Return [x, y] of the center of cell containing provided text 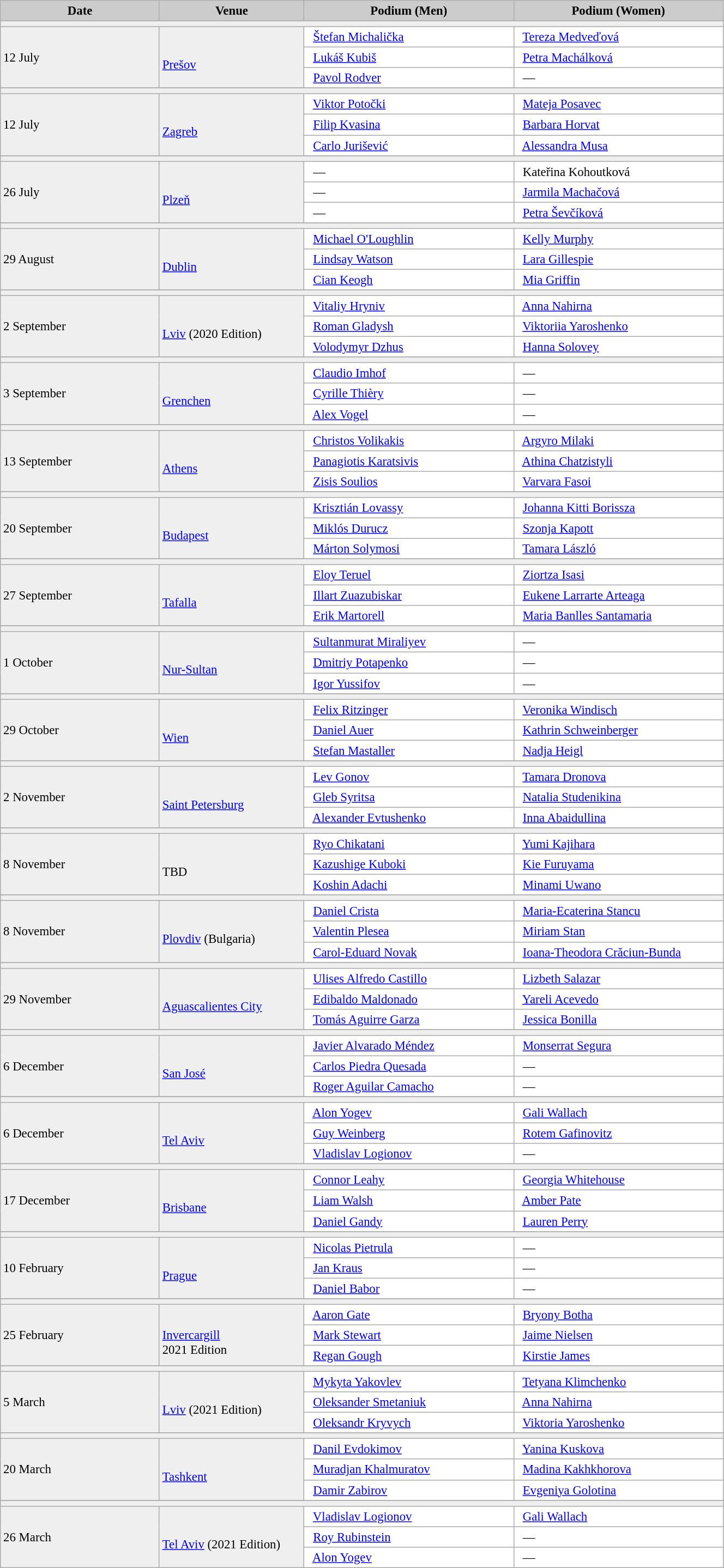
Mark Stewart [409, 1335]
Aguascalientes City [231, 998]
Bryony Botha [618, 1315]
Michael O'Loughlin [409, 239]
5 March [80, 1403]
Nicolas Pietrula [409, 1248]
Kazushige Kuboki [409, 864]
Krisztián Lovassy [409, 508]
Dublin [231, 259]
27 September [80, 595]
Kateřina Kohoutková [618, 172]
Budapest [231, 529]
Cian Keogh [409, 280]
Ulises Alfredo Castillo [409, 978]
Date [80, 11]
Roger Aguilar Camacho [409, 1087]
Miklós Durucz [409, 528]
Daniel Crista [409, 911]
26 March [80, 1537]
Pavol Rodver [409, 78]
Daniel Gandy [409, 1221]
Kie Furuyama [618, 864]
Lindsay Watson [409, 259]
Claudio Imhof [409, 373]
Jaime Nielsen [618, 1335]
Georgia Whitehouse [618, 1180]
Miriam Stan [618, 932]
Nur-Sultan [231, 663]
Argyro Milaki [618, 440]
Daniel Auer [409, 730]
Regan Gough [409, 1355]
Roman Gladysh [409, 326]
Panagiotis Karatsivis [409, 461]
Christos Volikakis [409, 440]
26 July [80, 192]
Damir Zabirov [409, 1490]
2 September [80, 327]
Plovdiv (Bulgaria) [231, 932]
Daniel Babor [409, 1288]
Illart Zuazubiskar [409, 596]
Filip Kvasina [409, 125]
3 September [80, 393]
Štefan Michalička [409, 37]
Lviv (2021 Edition) [231, 1403]
Kirstie James [618, 1355]
Petra Machálková [618, 58]
29 August [80, 259]
Erik Martorell [409, 616]
Veronika Windisch [618, 710]
Oleksandr Kryvych [409, 1423]
Lauren Perry [618, 1221]
Petra Ševčíková [618, 213]
Varvara Fasoi [618, 482]
Eloy Teruel [409, 575]
Lara Gillespie [618, 259]
Szonja Kapott [618, 528]
Dmitriy Potapenko [409, 663]
17 December [80, 1200]
Monserrat Segura [618, 1046]
Lev Gonov [409, 777]
10 February [80, 1268]
Carlo Jurišević [409, 146]
San José [231, 1066]
Lizbeth Salazar [618, 978]
Grenchen [231, 393]
Kelly Murphy [618, 239]
29 November [80, 998]
Madina Kakhkhorova [618, 1470]
Alexander Evtushenko [409, 818]
Tafalla [231, 595]
Viktoria Yaroshenko [618, 1423]
Maria-Ecaterina Stancu [618, 911]
Prague [231, 1268]
Guy Weinberg [409, 1134]
Gleb Syritsa [409, 797]
Tereza Medveďová [618, 37]
Yareli Acevedo [618, 999]
Athina Chatzistyli [618, 461]
Nadja Heigl [618, 750]
Tel Aviv [231, 1134]
Mia Griffin [618, 280]
Carlos Piedra Quesada [409, 1066]
20 March [80, 1469]
Connor Leahy [409, 1180]
Edibaldo Maldonado [409, 999]
Yumi Kajihara [618, 844]
Danil Evdokimov [409, 1449]
Barbara Horvat [618, 125]
Liam Walsh [409, 1201]
29 October [80, 730]
Podium (Men) [409, 11]
Tetyana Klimchenko [618, 1382]
Inna Abaidullina [618, 818]
20 September [80, 529]
Brisbane [231, 1200]
Koshin Adachi [409, 885]
Tamara László [618, 549]
Prešov [231, 58]
Zagreb [231, 124]
Tomás Aguirre Garza [409, 1020]
Ioana-Theodora Crăciun-Bunda [618, 952]
Jan Kraus [409, 1268]
Cyrille Thièry [409, 394]
1 October [80, 663]
25 February [80, 1335]
Natalia Studenikina [618, 797]
Jessica Bonilla [618, 1020]
Volodymyr Dzhus [409, 347]
Tashkent [231, 1469]
Minami Uwano [618, 885]
Maria Banlles Santamaria [618, 616]
Carol-Eduard Novak [409, 952]
Zisis Soulios [409, 482]
Sultanmurat Miraliyev [409, 643]
Ryo Chikatani [409, 844]
Ziortza Isasi [618, 575]
Yanina Kuskova [618, 1449]
Kathrin Schweinberger [618, 730]
Johanna Kitti Borissza [618, 508]
13 September [80, 461]
Felix Ritzinger [409, 710]
Aaron Gate [409, 1315]
Valentin Plesea [409, 932]
2 November [80, 797]
Amber Pate [618, 1201]
Márton Solymosi [409, 549]
Evgeniya Golotina [618, 1490]
Athens [231, 461]
Viktoriia Yaroshenko [618, 326]
Mateja Posavec [618, 104]
Vitaliy Hryniv [409, 306]
Roy Rubinstein [409, 1537]
Viktor Potočki [409, 104]
Alex Vogel [409, 414]
Tamara Dronova [618, 777]
Lviv (2020 Edition) [231, 327]
Wien [231, 730]
Oleksander Smetaniuk [409, 1402]
Javier Alvarado Méndez [409, 1046]
TBD [231, 864]
Lukáš Kubiš [409, 58]
Igor Yussifov [409, 683]
Podium (Women) [618, 11]
Tel Aviv (2021 Edition) [231, 1537]
Hanna Solovey [618, 347]
Muradjan Khalmuratov [409, 1470]
Rotem Gafinovitz [618, 1134]
Eukene Larrarte Arteaga [618, 596]
Plzeň [231, 192]
Jarmila Machačová [618, 192]
Invercargill2021 Edition [231, 1335]
Saint Petersburg [231, 797]
Stefan Mastaller [409, 750]
Venue [231, 11]
Mykyta Yakovlev [409, 1382]
Alessandra Musa [618, 146]
